Detect which cell encompasses the target text, then output its (x, y) center coordinate. 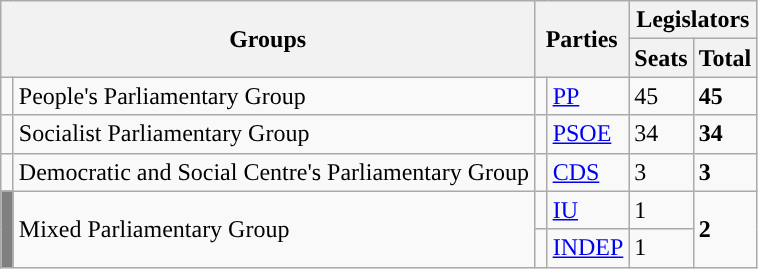
PSOE (588, 134)
2 (725, 229)
Seats (661, 58)
IU (588, 210)
Parties (582, 39)
PP (588, 96)
Democratic and Social Centre's Parliamentary Group (274, 172)
INDEP (588, 248)
Legislators (693, 20)
Total (725, 58)
People's Parliamentary Group (274, 96)
Mixed Parliamentary Group (274, 229)
CDS (588, 172)
Groups (268, 39)
Socialist Parliamentary Group (274, 134)
